Pinpoint the cell where the given text exists, returning its (X, Y) midpoint coordinate. 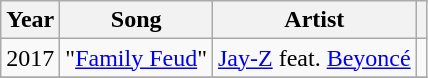
"Family Feud" (136, 58)
Jay-Z feat. Beyoncé (314, 58)
2017 (30, 58)
Year (30, 20)
Artist (314, 20)
Song (136, 20)
